Determine the (X, Y) coordinate at the center of the cell enclosing the given text.  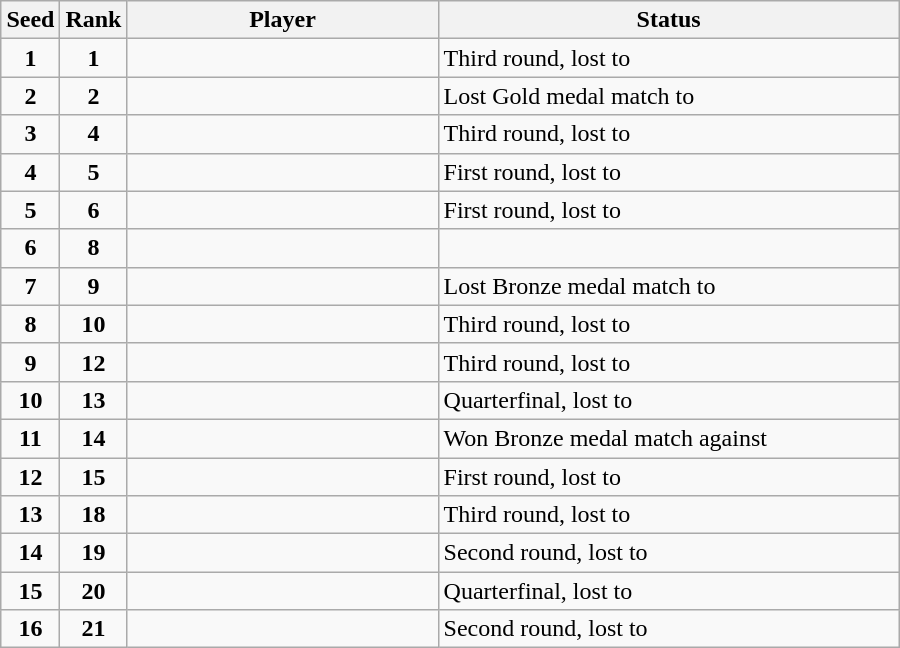
7 (30, 286)
21 (94, 629)
3 (30, 134)
11 (30, 438)
20 (94, 591)
Lost Gold medal match to (668, 96)
Won Bronze medal match against (668, 438)
19 (94, 553)
Player (282, 20)
18 (94, 515)
Status (668, 20)
Seed (30, 20)
Rank (94, 20)
16 (30, 629)
Lost Bronze medal match to (668, 286)
